Capture the cell that displays the provided text and extract its [X, Y] central coordinate. 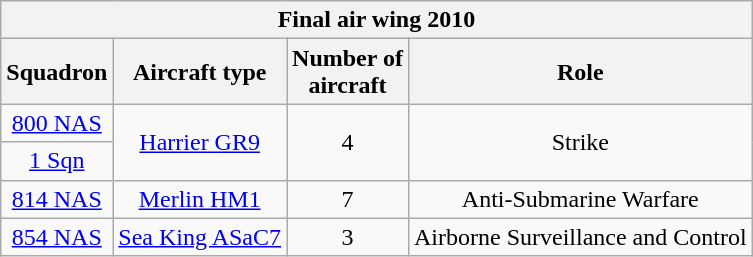
1 Sqn [57, 161]
Number ofaircraft [348, 72]
Sea King ASaC7 [200, 237]
Anti-Submarine Warfare [580, 199]
854 NAS [57, 237]
7 [348, 199]
Merlin HM1 [200, 199]
800 NAS [57, 123]
Aircraft type [200, 72]
3 [348, 237]
Strike [580, 142]
Role [580, 72]
Squadron [57, 72]
Airborne Surveillance and Control [580, 237]
4 [348, 142]
814 NAS [57, 199]
Harrier GR9 [200, 142]
Final air wing 2010 [376, 20]
